Return the [x, y] coordinate for the center point of the cell that contains the specified text.  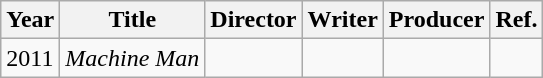
Producer [436, 20]
Ref. [516, 20]
Title [132, 20]
Year [30, 20]
Director [254, 20]
Writer [342, 20]
Machine Man [132, 58]
2011 [30, 58]
